Find where the given text appears and provide that cell's center as (x, y) coordinate. 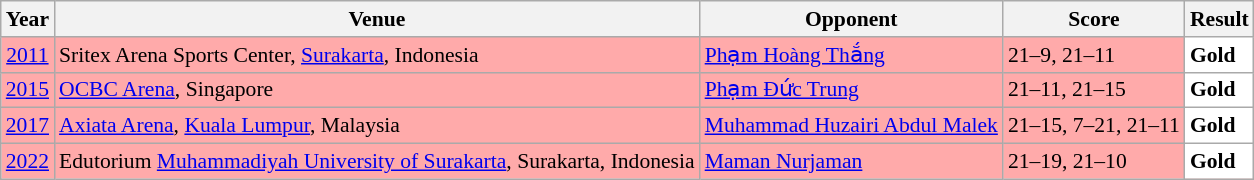
Phạm Đức Trung (852, 90)
Score (1094, 19)
Phạm Hoàng Thắng (852, 55)
Muhammad Huzairi Abdul Malek (852, 126)
21–15, 7–21, 21–11 (1094, 126)
Sritex Arena Sports Center, Surakarta, Indonesia (377, 55)
Axiata Arena, Kuala Lumpur, Malaysia (377, 126)
Result (1220, 19)
Maman Nurjaman (852, 162)
Venue (377, 19)
21–19, 21–10 (1094, 162)
2022 (28, 162)
21–9, 21–11 (1094, 55)
2015 (28, 90)
21–11, 21–15 (1094, 90)
2011 (28, 55)
Year (28, 19)
Opponent (852, 19)
OCBC Arena, Singapore (377, 90)
Edutorium Muhammadiyah University of Surakarta, Surakarta, Indonesia (377, 162)
2017 (28, 126)
